Identify which cell holds the provided text, then report its [x, y] central coordinate. 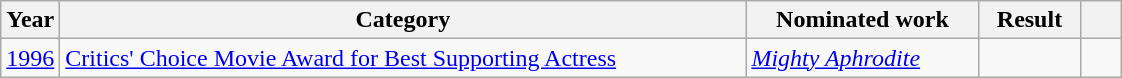
Result [1030, 20]
Mighty Aphrodite [862, 58]
Category [403, 20]
1996 [30, 58]
Nominated work [862, 20]
Year [30, 20]
Critics' Choice Movie Award for Best Supporting Actress [403, 58]
